Search for the cell housing the specified text and yield its (x, y) center coordinate. 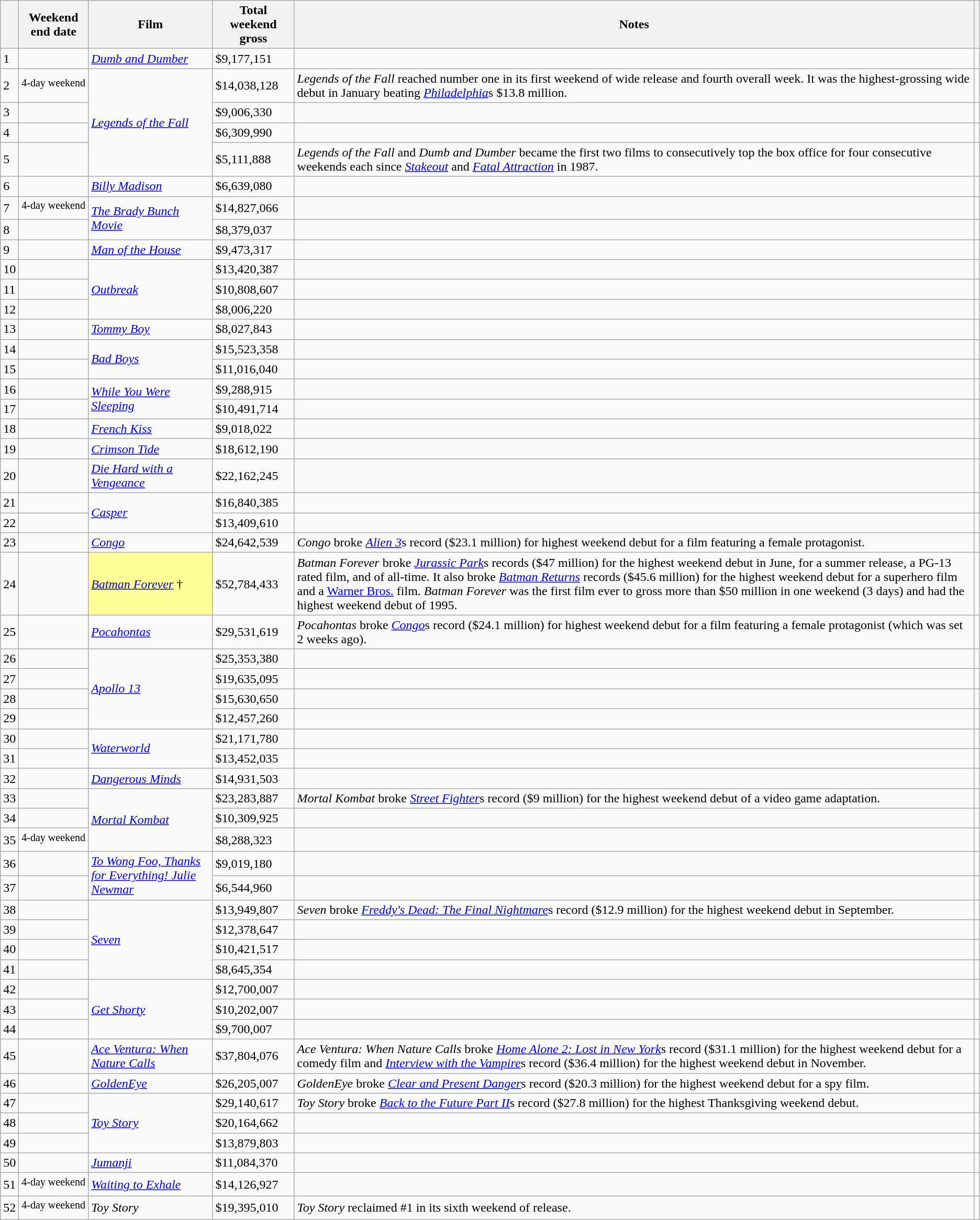
$19,395,010 (253, 1208)
$9,473,317 (253, 250)
$12,378,647 (253, 930)
7 (9, 208)
17 (9, 409)
Batman Forever † (151, 584)
43 (9, 1009)
40 (9, 949)
Notes (634, 25)
19 (9, 449)
$5,111,888 (253, 159)
36 (9, 864)
47 (9, 1103)
$8,379,037 (253, 230)
2 (9, 86)
5 (9, 159)
$12,700,007 (253, 989)
$23,283,887 (253, 798)
Billy Madison (151, 186)
37 (9, 888)
8 (9, 230)
45 (9, 1056)
$10,421,517 (253, 949)
Seven broke Freddy's Dead: The Final Nightmares record ($12.9 million) for the highest weekend debut in September. (634, 910)
Mortal Kombat (151, 820)
$13,879,803 (253, 1143)
39 (9, 930)
12 (9, 309)
To Wong Foo, Thanks for Everything! Julie Newmar (151, 876)
$10,309,925 (253, 818)
$8,027,843 (253, 329)
$9,019,180 (253, 864)
Film (151, 25)
$14,931,503 (253, 778)
$13,420,387 (253, 270)
$10,202,007 (253, 1009)
$10,491,714 (253, 409)
Total weekend gross (253, 25)
$8,006,220 (253, 309)
$9,700,007 (253, 1029)
Pocahontas broke Congos record ($24.1 million) for highest weekend debut for a film featuring a female protagonist (which was set 2 weeks ago). (634, 632)
$24,642,539 (253, 543)
51 (9, 1185)
$8,645,354 (253, 969)
$8,288,323 (253, 840)
GoldenEye (151, 1083)
Jumanji (151, 1163)
49 (9, 1143)
Mortal Kombat broke Street Fighters record ($9 million) for the highest weekend debut of a video game adaptation. (634, 798)
$14,126,927 (253, 1185)
$37,804,076 (253, 1056)
4 (9, 132)
27 (9, 679)
Congo (151, 543)
31 (9, 758)
$14,038,128 (253, 86)
Ace Ventura: When Nature Calls (151, 1056)
28 (9, 699)
Seven (151, 939)
$15,523,358 (253, 349)
1 (9, 59)
$6,309,990 (253, 132)
$9,177,151 (253, 59)
33 (9, 798)
$9,288,915 (253, 389)
French Kiss (151, 429)
$52,784,433 (253, 584)
Outbreak (151, 289)
25 (9, 632)
$6,544,960 (253, 888)
$16,840,385 (253, 503)
While You Were Sleeping (151, 399)
$12,457,260 (253, 719)
$29,140,617 (253, 1103)
24 (9, 584)
Die Hard with a Vengeance (151, 475)
16 (9, 389)
Get Shorty (151, 1009)
$19,635,095 (253, 679)
14 (9, 349)
$15,630,650 (253, 699)
$29,531,619 (253, 632)
Waiting to Exhale (151, 1185)
48 (9, 1123)
20 (9, 475)
38 (9, 910)
Toy Story broke Back to the Future Part IIs record ($27.8 million) for the highest Thanksgiving weekend debut. (634, 1103)
$6,639,080 (253, 186)
Waterworld (151, 748)
$18,612,190 (253, 449)
$9,018,022 (253, 429)
26 (9, 659)
Toy Story reclaimed #1 in its sixth weekend of release. (634, 1208)
44 (9, 1029)
9 (9, 250)
$13,409,610 (253, 523)
$20,164,662 (253, 1123)
32 (9, 778)
Casper (151, 513)
$10,808,607 (253, 289)
29 (9, 719)
$11,084,370 (253, 1163)
Crimson Tide (151, 449)
23 (9, 543)
Legends of the Fall (151, 122)
$21,171,780 (253, 738)
21 (9, 503)
$25,353,380 (253, 659)
GoldenEye broke Clear and Present Dangers record ($20.3 million) for the highest weekend debut for a spy film. (634, 1083)
Apollo 13 (151, 689)
$14,827,066 (253, 208)
$13,949,807 (253, 910)
42 (9, 989)
$26,205,007 (253, 1083)
13 (9, 329)
Man of the House (151, 250)
$11,016,040 (253, 369)
Dangerous Minds (151, 778)
15 (9, 369)
18 (9, 429)
34 (9, 818)
$13,452,035 (253, 758)
$22,162,245 (253, 475)
52 (9, 1208)
The Brady Bunch Movie (151, 218)
35 (9, 840)
Tommy Boy (151, 329)
22 (9, 523)
30 (9, 738)
3 (9, 113)
Dumb and Dumber (151, 59)
Weekend end date (53, 25)
Bad Boys (151, 359)
11 (9, 289)
50 (9, 1163)
$9,006,330 (253, 113)
46 (9, 1083)
Congo broke Alien 3s record ($23.1 million) for highest weekend debut for a film featuring a female protagonist. (634, 543)
Pocahontas (151, 632)
6 (9, 186)
41 (9, 969)
10 (9, 270)
